Pinpoint the cell where the given text exists, returning its (X, Y) midpoint coordinate. 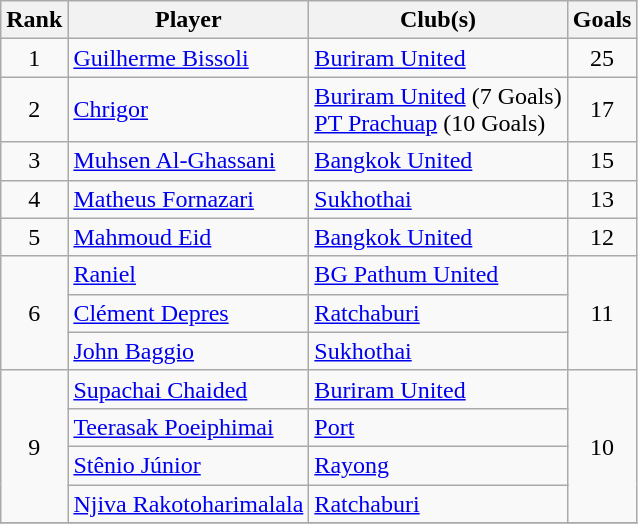
Matheus Fornazari (188, 199)
25 (602, 58)
Teerasak Poeiphimai (188, 427)
Rank (34, 20)
Buriram United (7 Goals)PT Prachuap (10 Goals) (438, 110)
4 (34, 199)
Stênio Júnior (188, 465)
Rayong (438, 465)
Muhsen Al-Ghassani (188, 161)
12 (602, 237)
1 (34, 58)
11 (602, 313)
Supachai Chaided (188, 389)
5 (34, 237)
9 (34, 446)
17 (602, 110)
Njiva Rakotoharimalala (188, 503)
Clément Depres (188, 313)
Mahmoud Eid (188, 237)
BG Pathum United (438, 275)
John Baggio (188, 351)
15 (602, 161)
3 (34, 161)
10 (602, 446)
13 (602, 199)
Player (188, 20)
6 (34, 313)
Club(s) (438, 20)
Port (438, 427)
Chrigor (188, 110)
2 (34, 110)
Guilherme Bissoli (188, 58)
Raniel (188, 275)
Goals (602, 20)
